Return the [X, Y] coordinate for the center point of the cell that contains the specified text.  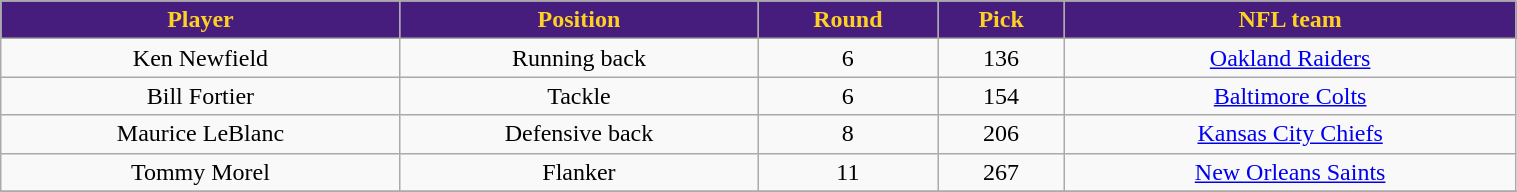
Running back [579, 58]
New Orleans Saints [1290, 172]
Ken Newfield [200, 58]
Position [579, 20]
Pick [1001, 20]
Tackle [579, 96]
Round [848, 20]
206 [1001, 134]
Player [200, 20]
11 [848, 172]
154 [1001, 96]
136 [1001, 58]
Kansas City Chiefs [1290, 134]
Baltimore Colts [1290, 96]
Flanker [579, 172]
Tommy Morel [200, 172]
Oakland Raiders [1290, 58]
Bill Fortier [200, 96]
267 [1001, 172]
NFL team [1290, 20]
Maurice LeBlanc [200, 134]
Defensive back [579, 134]
8 [848, 134]
